Find where the given text appears and provide that cell's center as (x, y) coordinate. 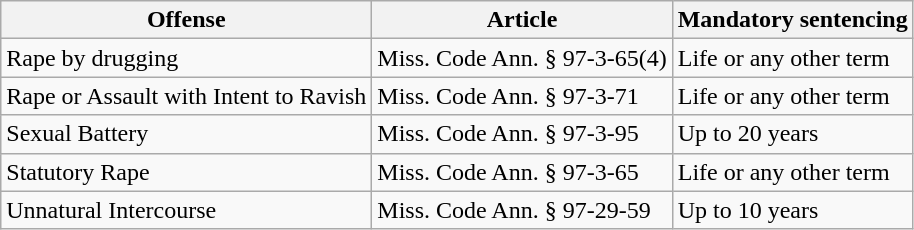
Up to 20 years (792, 134)
Miss. Code Ann. § 97-3-95 (522, 134)
Mandatory sentencing (792, 20)
Unnatural Intercourse (186, 210)
Offense (186, 20)
Miss. Code Ann. § 97-3-65(4) (522, 58)
Miss. Code Ann. § 97-3-65 (522, 172)
Statutory Rape (186, 172)
Rape or Assault with Intent to Ravish (186, 96)
Up to 10 years (792, 210)
Miss. Code Ann. § 97-29-59 (522, 210)
Miss. Code Ann. § 97-3-71 (522, 96)
Rape by drugging (186, 58)
Article (522, 20)
Sexual Battery (186, 134)
